Detect which cell encompasses the target text, then output its (X, Y) center coordinate. 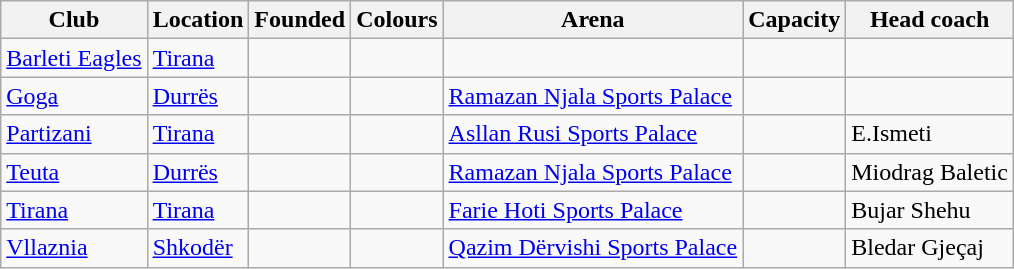
Qazim Dërvishi Sports Palace (593, 248)
Founded (300, 20)
Asllan Rusi Sports Palace (593, 134)
Shkodër (198, 248)
Partizani (74, 134)
Barleti Eagles (74, 58)
Farie Hoti Sports Palace (593, 210)
Arena (593, 20)
E.Ismeti (930, 134)
Colours (397, 20)
Bujar Shehu (930, 210)
Location (198, 20)
Miodrag Baletic (930, 172)
Vllaznia (74, 248)
Bledar Gjeçaj (930, 248)
Club (74, 20)
Teuta (74, 172)
Head coach (930, 20)
Goga (74, 96)
Capacity (794, 20)
